Find where the given text appears and provide that cell's center as (X, Y) coordinate. 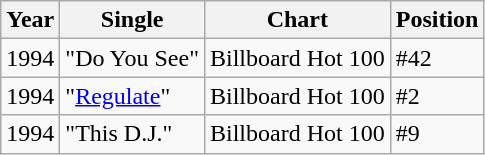
Chart (297, 20)
"Regulate" (132, 96)
#42 (437, 58)
Single (132, 20)
"This D.J." (132, 134)
Position (437, 20)
#9 (437, 134)
"Do You See" (132, 58)
#2 (437, 96)
Year (30, 20)
